Search for the cell housing the specified text and yield its (X, Y) center coordinate. 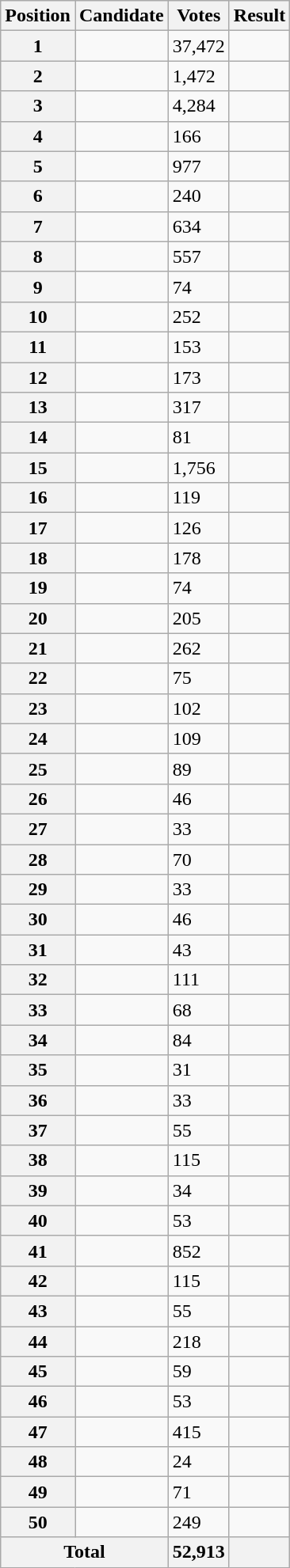
18 (38, 558)
173 (198, 378)
25 (38, 769)
262 (198, 648)
109 (198, 738)
126 (198, 528)
28 (38, 859)
26 (38, 799)
89 (198, 769)
102 (198, 708)
59 (198, 1372)
32 (38, 980)
84 (198, 1040)
47 (38, 1432)
252 (198, 317)
20 (38, 618)
8 (38, 256)
27 (38, 829)
38 (38, 1160)
17 (38, 528)
249 (198, 1522)
75 (198, 678)
40 (38, 1221)
3 (38, 106)
166 (198, 136)
71 (198, 1492)
852 (198, 1251)
21 (38, 648)
4,284 (198, 106)
12 (38, 378)
49 (38, 1492)
41 (38, 1251)
37 (38, 1130)
13 (38, 408)
15 (38, 468)
14 (38, 438)
39 (38, 1190)
1 (38, 46)
30 (38, 920)
205 (198, 618)
29 (38, 890)
111 (198, 980)
48 (38, 1462)
557 (198, 256)
7 (38, 226)
Result (259, 16)
Candidate (121, 16)
6 (38, 196)
1,472 (198, 76)
23 (38, 708)
Votes (198, 16)
35 (38, 1070)
153 (198, 347)
36 (38, 1100)
50 (38, 1522)
52,913 (198, 1552)
1,756 (198, 468)
5 (38, 166)
317 (198, 408)
Total (85, 1552)
2 (38, 76)
11 (38, 347)
45 (38, 1372)
Position (38, 16)
178 (198, 558)
37,472 (198, 46)
19 (38, 588)
16 (38, 498)
81 (198, 438)
68 (198, 1010)
240 (198, 196)
42 (38, 1281)
22 (38, 678)
119 (198, 498)
4 (38, 136)
70 (198, 859)
44 (38, 1342)
9 (38, 287)
977 (198, 166)
218 (198, 1342)
10 (38, 317)
415 (198, 1432)
634 (198, 226)
